Identify which cell holds the provided text, then report its (x, y) central coordinate. 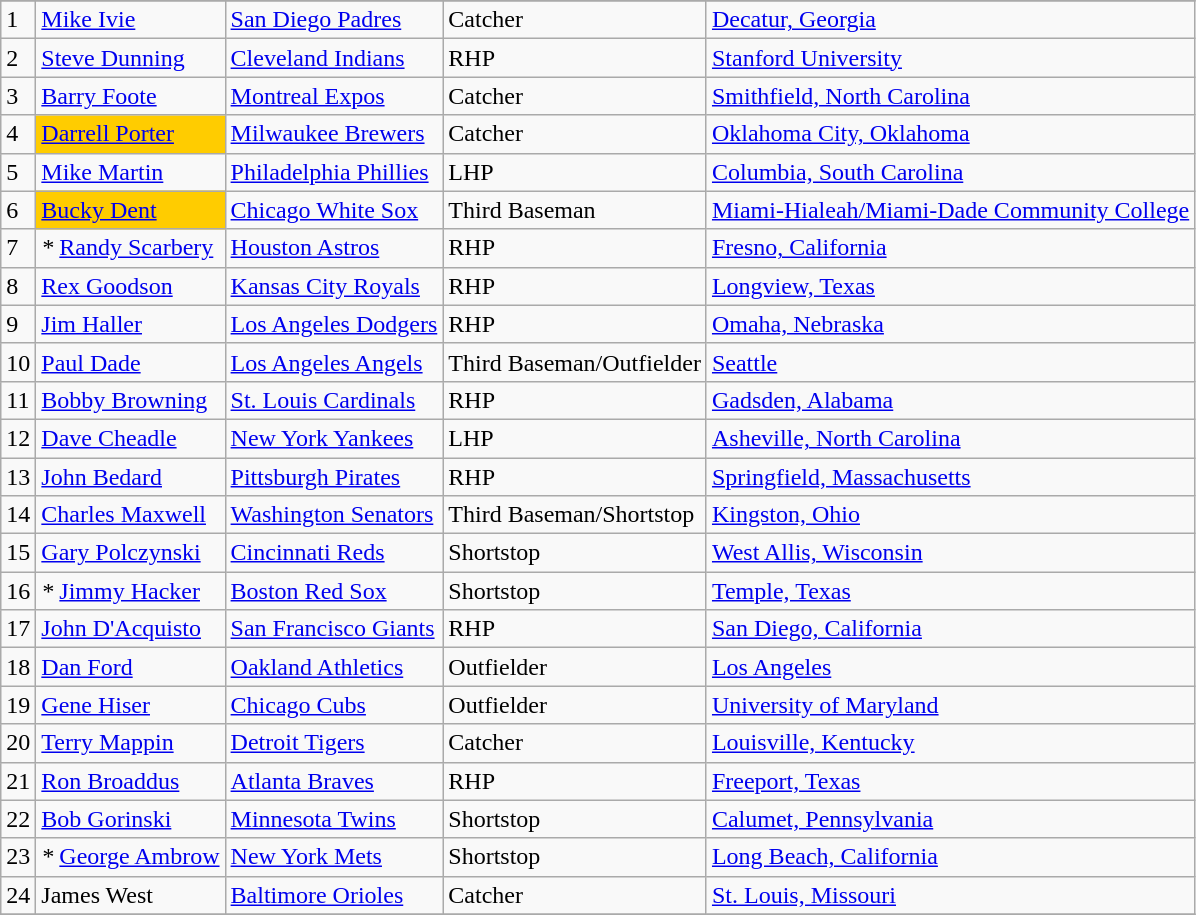
3 (18, 96)
Minnesota Twins (334, 819)
Montreal Expos (334, 96)
Los Angeles Angels (334, 362)
Bobby Browning (130, 400)
20 (18, 743)
Temple, Texas (950, 591)
Stanford University (950, 58)
Washington Senators (334, 515)
Bob Gorinski (130, 819)
Kingston, Ohio (950, 515)
Terry Mappin (130, 743)
Asheville, North Carolina (950, 438)
24 (18, 895)
Houston Astros (334, 248)
Milwaukee Brewers (334, 134)
23 (18, 857)
Dave Cheadle (130, 438)
Atlanta Braves (334, 781)
* George Ambrow (130, 857)
New York Yankees (334, 438)
Third Baseman (575, 210)
Los Angeles Dodgers (334, 324)
Gene Hiser (130, 705)
Detroit Tigers (334, 743)
15 (18, 553)
Fresno, California (950, 248)
Freeport, Texas (950, 781)
Mike Martin (130, 172)
San Diego Padres (334, 20)
Calumet, Pennsylvania (950, 819)
John D'Acquisto (130, 629)
Barry Foote (130, 96)
Gadsden, Alabama (950, 400)
Seattle (950, 362)
St. Louis Cardinals (334, 400)
Darrell Porter (130, 134)
Cleveland Indians (334, 58)
Los Angeles (950, 667)
14 (18, 515)
Decatur, Georgia (950, 20)
Charles Maxwell (130, 515)
Rex Goodson (130, 286)
Long Beach, California (950, 857)
San Francisco Giants (334, 629)
11 (18, 400)
John Bedard (130, 477)
West Allis, Wisconsin (950, 553)
Springfield, Massachusetts (950, 477)
Oklahoma City, Oklahoma (950, 134)
Oakland Athletics (334, 667)
Longview, Texas (950, 286)
Third Baseman/Shortstop (575, 515)
18 (18, 667)
St. Louis, Missouri (950, 895)
Kansas City Royals (334, 286)
13 (18, 477)
17 (18, 629)
6 (18, 210)
7 (18, 248)
12 (18, 438)
Baltimore Orioles (334, 895)
Cincinnati Reds (334, 553)
* Randy Scarbery (130, 248)
* Jimmy Hacker (130, 591)
Paul Dade (130, 362)
Gary Polczynski (130, 553)
Chicago White Sox (334, 210)
21 (18, 781)
8 (18, 286)
Jim Haller (130, 324)
Omaha, Nebraska (950, 324)
1 (18, 20)
Dan Ford (130, 667)
9 (18, 324)
Boston Red Sox (334, 591)
10 (18, 362)
Philadelphia Phillies (334, 172)
Bucky Dent (130, 210)
Miami-Hialeah/Miami-Dade Community College (950, 210)
University of Maryland (950, 705)
Mike Ivie (130, 20)
Smithfield, North Carolina (950, 96)
4 (18, 134)
Chicago Cubs (334, 705)
22 (18, 819)
2 (18, 58)
Ron Broaddus (130, 781)
Steve Dunning (130, 58)
James West (130, 895)
New York Mets (334, 857)
16 (18, 591)
Third Baseman/Outfielder (575, 362)
Louisville, Kentucky (950, 743)
5 (18, 172)
Columbia, South Carolina (950, 172)
Pittsburgh Pirates (334, 477)
19 (18, 705)
San Diego, California (950, 629)
